Detect which cell encompasses the target text, then output its [x, y] center coordinate. 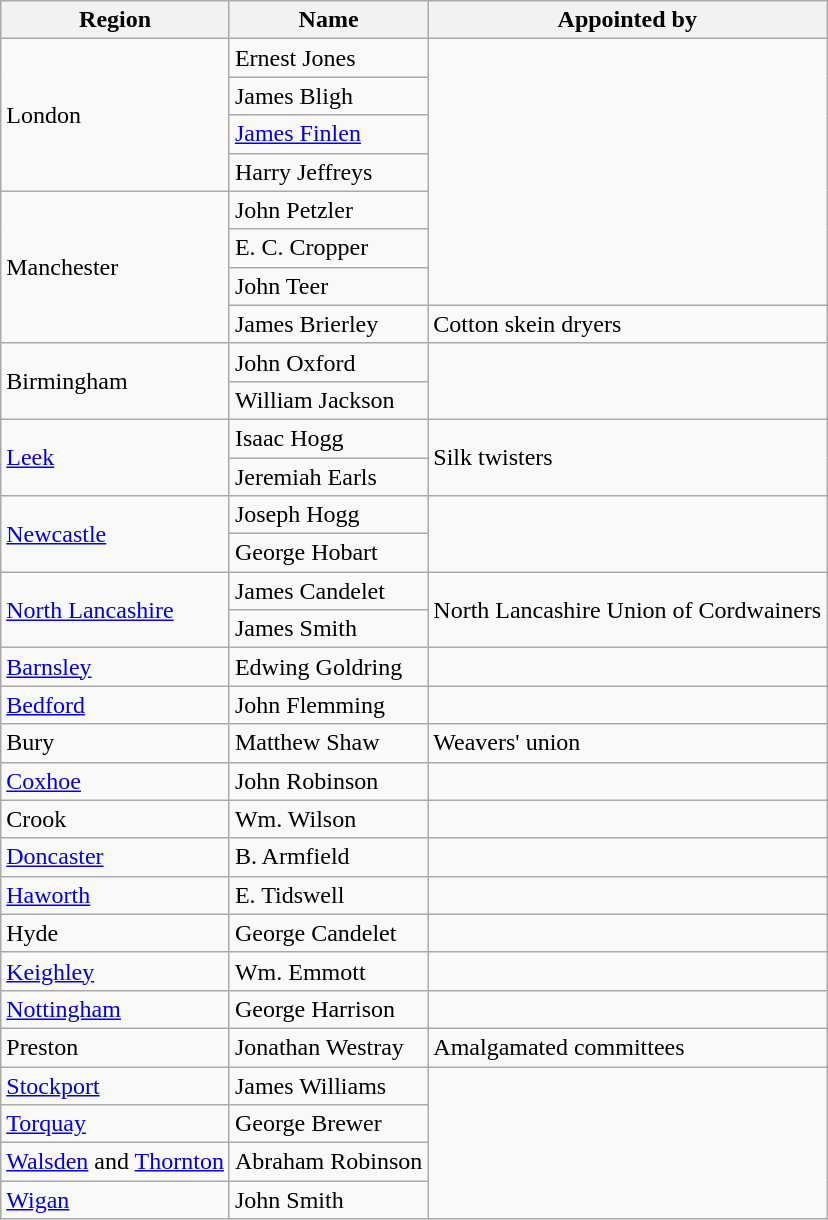
John Flemming [328, 705]
Keighley [116, 971]
Birmingham [116, 381]
Manchester [116, 267]
Crook [116, 819]
Joseph Hogg [328, 515]
E. Tidswell [328, 895]
Jonathan Westray [328, 1047]
Bury [116, 743]
Hyde [116, 933]
Harry Jeffreys [328, 172]
John Smith [328, 1200]
John Robinson [328, 781]
Leek [116, 457]
James Finlen [328, 134]
Jeremiah Earls [328, 477]
James Smith [328, 629]
Weavers' union [628, 743]
John Petzler [328, 210]
Cotton skein dryers [628, 324]
Newcastle [116, 534]
Walsden and Thornton [116, 1162]
Edwing Goldring [328, 667]
William Jackson [328, 400]
Coxhoe [116, 781]
B. Armfield [328, 857]
James Brierley [328, 324]
Name [328, 20]
Appointed by [628, 20]
Preston [116, 1047]
Barnsley [116, 667]
Wm. Wilson [328, 819]
North Lancashire Union of Cordwainers [628, 610]
Amalgamated committees [628, 1047]
Isaac Hogg [328, 438]
Ernest Jones [328, 58]
Matthew Shaw [328, 743]
London [116, 115]
Silk twisters [628, 457]
James Bligh [328, 96]
John Oxford [328, 362]
James Candelet [328, 591]
Doncaster [116, 857]
George Harrison [328, 1009]
E. C. Cropper [328, 248]
Stockport [116, 1085]
Bedford [116, 705]
North Lancashire [116, 610]
Abraham Robinson [328, 1162]
Wm. Emmott [328, 971]
George Candelet [328, 933]
Haworth [116, 895]
Nottingham [116, 1009]
John Teer [328, 286]
Wigan [116, 1200]
George Hobart [328, 553]
James Williams [328, 1085]
George Brewer [328, 1124]
Torquay [116, 1124]
Region [116, 20]
